From the cell containing the given text, extract its center point as [x, y] coordinate. 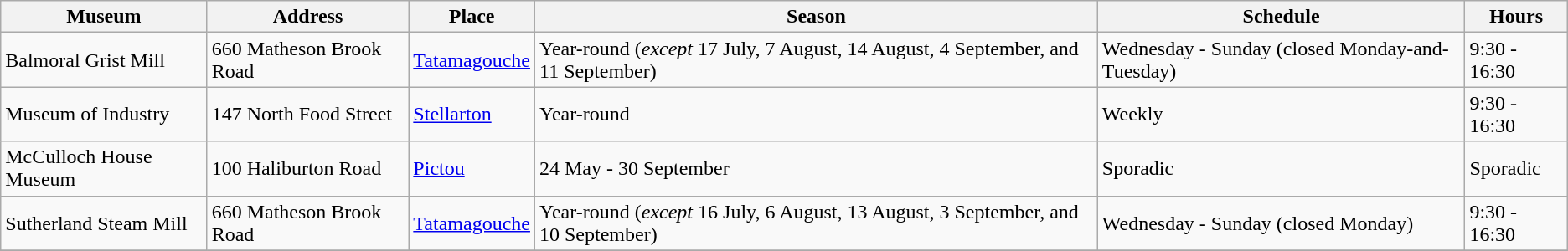
Pictou [472, 169]
Weekly [1282, 114]
Year-round [816, 114]
Schedule [1282, 17]
Museum [104, 17]
Wednesday - Sunday (closed Monday-and-Tuesday) [1282, 60]
Place [472, 17]
Season [816, 17]
Address [308, 17]
McCulloch House Museum [104, 169]
Year-round (except 16 July, 6 August, 13 August, 3 September, and 10 September) [816, 223]
Stellarton [472, 114]
Balmoral Grist Mill [104, 60]
147 North Food Street [308, 114]
Museum of Industry [104, 114]
Wednesday - Sunday (closed Monday) [1282, 223]
Sutherland Steam Mill [104, 223]
100 Haliburton Road [308, 169]
Year-round (except 17 July, 7 August, 14 August, 4 September, and 11 September) [816, 60]
Hours [1516, 17]
24 May - 30 September [816, 169]
